Scan for the cell matching the given text and deliver its [x, y] coordinate at center. 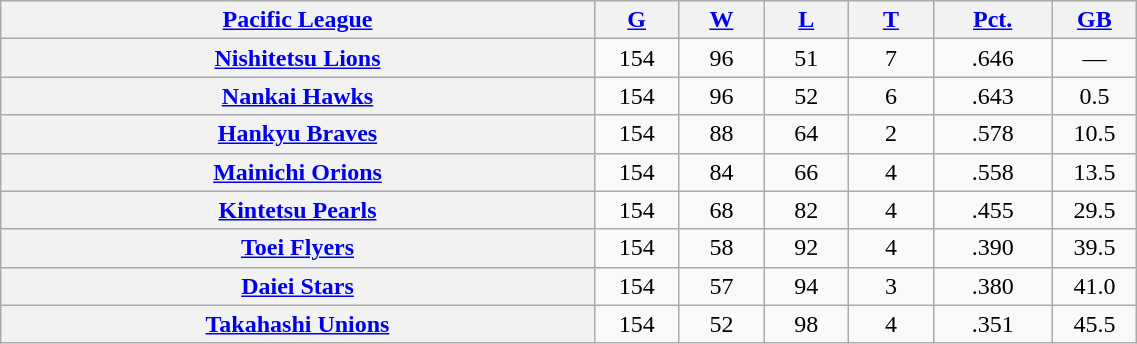
41.0 [1094, 286]
Daiei Stars [298, 286]
94 [806, 286]
.646 [992, 58]
58 [722, 248]
29.5 [1094, 210]
L [806, 20]
.455 [992, 210]
Takahashi Unions [298, 324]
84 [722, 172]
.351 [992, 324]
Hankyu Braves [298, 134]
68 [722, 210]
2 [892, 134]
Pct. [992, 20]
6 [892, 96]
66 [806, 172]
.390 [992, 248]
39.5 [1094, 248]
Kintetsu Pearls [298, 210]
13.5 [1094, 172]
10.5 [1094, 134]
92 [806, 248]
51 [806, 58]
45.5 [1094, 324]
W [722, 20]
G [636, 20]
.380 [992, 286]
GB [1094, 20]
.558 [992, 172]
57 [722, 286]
Mainichi Orions [298, 172]
7 [892, 58]
64 [806, 134]
.578 [992, 134]
88 [722, 134]
98 [806, 324]
3 [892, 286]
T [892, 20]
Pacific League [298, 20]
0.5 [1094, 96]
Toei Flyers [298, 248]
82 [806, 210]
Nankai Hawks [298, 96]
Nishitetsu Lions [298, 58]
.643 [992, 96]
— [1094, 58]
